From the cell containing the given text, extract its center point as [X, Y] coordinate. 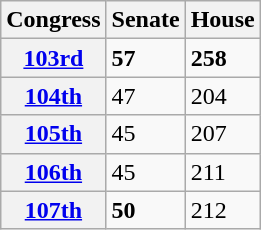
Congress [54, 20]
258 [222, 58]
107th [54, 210]
57 [146, 58]
103rd [54, 58]
212 [222, 210]
104th [54, 96]
211 [222, 172]
House [222, 20]
207 [222, 134]
204 [222, 96]
106th [54, 172]
50 [146, 210]
47 [146, 96]
Senate [146, 20]
105th [54, 134]
